Identify which cell holds the provided text, then report its [X, Y] central coordinate. 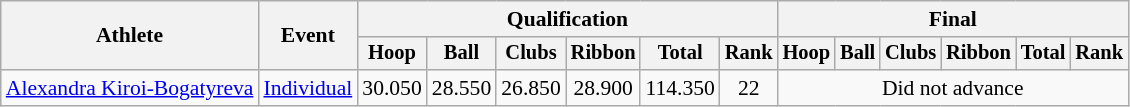
28.550 [462, 88]
Final [953, 19]
Qualification [567, 19]
26.850 [530, 88]
28.900 [604, 88]
Did not advance [953, 88]
30.050 [392, 88]
Individual [308, 88]
Athlete [130, 36]
Event [308, 36]
22 [749, 88]
114.350 [680, 88]
Alexandra Kiroi-Bogatyreva [130, 88]
